Determine the (X, Y) coordinate at the center of the cell enclosing the given text.  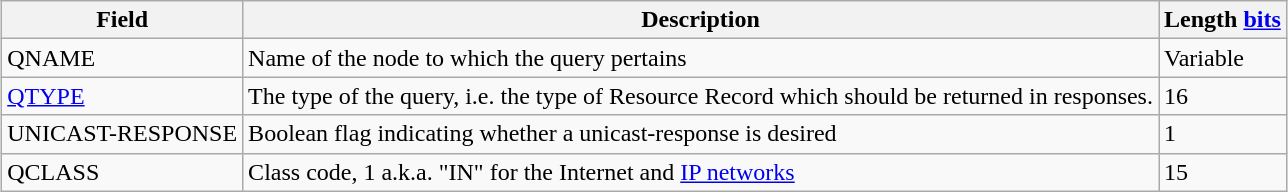
Boolean flag indicating whether a unicast-response is desired (701, 134)
Name of the node to which the query pertains (701, 58)
The type of the query, i.e. the type of Resource Record which should be returned in responses. (701, 96)
Class code, 1 a.k.a. "IN" for the Internet and IP networks (701, 172)
QTYPE (122, 96)
UNICAST-RESPONSE (122, 134)
16 (1222, 96)
Description (701, 20)
1 (1222, 134)
Variable (1222, 58)
15 (1222, 172)
Field (122, 20)
QCLASS (122, 172)
QNAME (122, 58)
Length bits (1222, 20)
